Provide the [X, Y] coordinate of the cell's center where the given text is located.  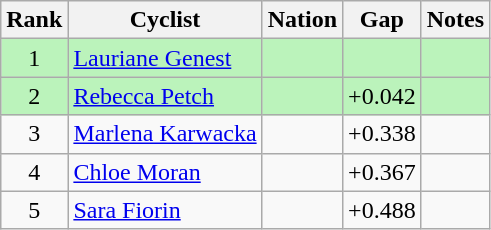
3 [34, 134]
Rebecca Petch [165, 96]
Gap [382, 20]
+0.488 [382, 210]
Marlena Karwacka [165, 134]
5 [34, 210]
4 [34, 172]
Notes [455, 20]
Nation [302, 20]
+0.042 [382, 96]
+0.338 [382, 134]
Lauriane Genest [165, 58]
Sara Fiorin [165, 210]
Chloe Moran [165, 172]
Cyclist [165, 20]
Rank [34, 20]
2 [34, 96]
1 [34, 58]
+0.367 [382, 172]
